Output the [x, y] coordinate of the center of the cell containing the given text.  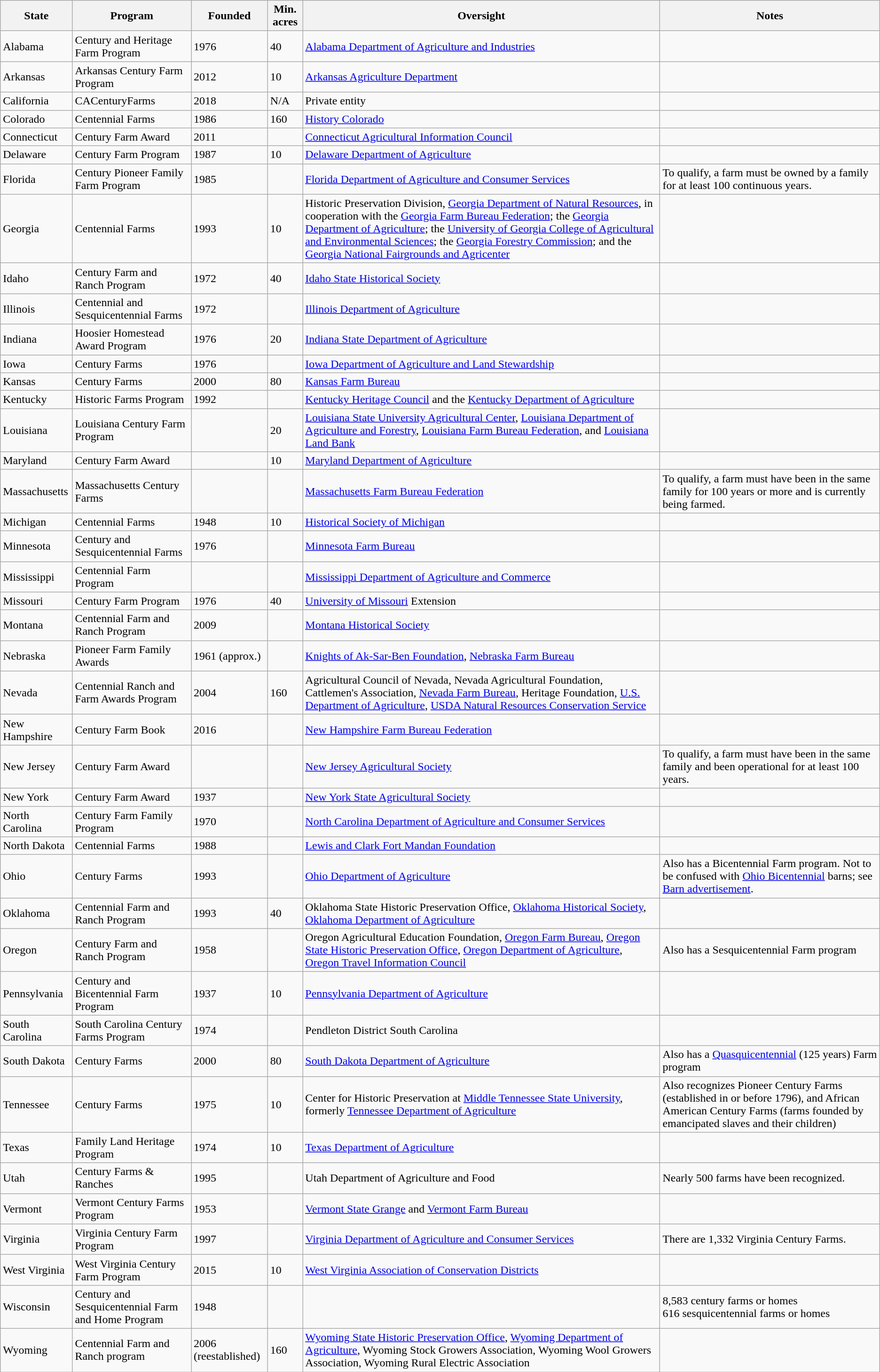
Connecticut [37, 137]
Idaho State Historical Society [481, 278]
Nebraska [37, 655]
Louisiana Century Farm Program [132, 430]
Century and Bicentennial Farm Program [132, 994]
Maryland [37, 461]
Historic Farms Program [132, 400]
Louisiana [37, 430]
Massachusetts Farm Bureau Federation [481, 491]
2018 [229, 101]
1997 [229, 1239]
Pioneer Farm Family Awards [132, 655]
Oregon [37, 950]
Connecticut Agricultural Information Council [481, 137]
University of Missouri Extension [481, 601]
Nearly 500 farms have been recognized. [770, 1178]
There are 1,332 Virginia Century Farms. [770, 1239]
West Virginia Century Farm Program [132, 1269]
Minnesota Farm Bureau [481, 546]
Iowa Department of Agriculture and Land Stewardship [481, 363]
2015 [229, 1269]
Vermont [37, 1208]
North Dakota [37, 846]
Arkansas Century Farm Program [132, 77]
Kansas Farm Bureau [481, 382]
Historical Society of Michigan [481, 522]
1985 [229, 179]
Florida [37, 179]
Century Farm Family Program [132, 821]
West Virginia Association of Conservation Districts [481, 1269]
History Colorado [481, 119]
Center for Historic Preservation at Middle Tennessee State University, formerly Tennessee Department of Agriculture [481, 1104]
Oversight [481, 16]
Centennial Ranch and Farm Awards Program [132, 693]
1992 [229, 400]
Delaware Department of Agriculture [481, 155]
West Virginia [37, 1269]
Michigan [37, 522]
Alabama Department of Agriculture and Industries [481, 46]
Century and Heritage Farm Program [132, 46]
Vermont Century Farms Program [132, 1208]
Virginia [37, 1239]
Arkansas Agriculture Department [481, 77]
Illinois [37, 308]
Maryland Department of Agriculture [481, 461]
Montana Historical Society [481, 625]
N/A [285, 101]
CACenturyFarms [132, 101]
Iowa [37, 363]
Indiana State Department of Agriculture [481, 339]
New Jersey Agricultural Society [481, 766]
To qualify, a farm must have been in the same family and been operational for at least 100 years. [770, 766]
Tennessee [37, 1104]
Private entity [481, 101]
Idaho [37, 278]
Nevada [37, 693]
Massachusetts Century Farms [132, 491]
Georgia [37, 229]
Also has a Sesquicentennial Farm program [770, 950]
Family Land Heritage Program [132, 1147]
Lewis and Clark Fort Mandan Foundation [481, 846]
North Carolina [37, 821]
Century and Sesquicentennial Farms [132, 546]
South Carolina Century Farms Program [132, 1031]
Delaware [37, 155]
North Carolina Department of Agriculture and Consumer Services [481, 821]
Centennial Farm and Ranch program [132, 1350]
2016 [229, 730]
Century Farm Book [132, 730]
2009 [229, 625]
Mississippi Department of Agriculture and Commerce [481, 576]
Florida Department of Agriculture and Consumer Services [481, 179]
New Hampshire [37, 730]
Also has a Bicentennial Farm program. Not to be confused with Ohio Bicentennial barns; see Barn advertisement. [770, 876]
Pennsylvania Department of Agriculture [481, 994]
Century Pioneer Family Farm Program [132, 179]
Founded [229, 16]
1995 [229, 1178]
1958 [229, 950]
Also has a Quasquicentennial (125 years) Farm program [770, 1061]
Wyoming [37, 1350]
Oklahoma State Historic Preservation Office, Oklahoma Historical Society, Oklahoma Department of Agriculture [481, 913]
Century Farms & Ranches [132, 1178]
Utah [37, 1178]
Vermont State Grange and Vermont Farm Bureau [481, 1208]
Hoosier Homestead Award Program [132, 339]
Arkansas [37, 77]
8,583 century farms or homes616 sesquicentennial farms or homes [770, 1307]
Utah Department of Agriculture and Food [481, 1178]
New York State Agricultural Society [481, 797]
Massachusetts [37, 491]
Missouri [37, 601]
Colorado [37, 119]
Virginia Century Farm Program [132, 1239]
Indiana [37, 339]
Wisconsin [37, 1307]
1988 [229, 846]
To qualify, a farm must be owned by a family for at least 100 continuous years. [770, 179]
2006 (reestablished) [229, 1350]
To qualify, a farm must have been in the same family for 100 years or more and is currently being farmed. [770, 491]
Mississippi [37, 576]
Minnesota [37, 546]
Program [132, 16]
Min. acres [285, 16]
1961 (approx.) [229, 655]
Kansas [37, 382]
1953 [229, 1208]
New York [37, 797]
Pendleton District South Carolina [481, 1031]
Texas [37, 1147]
New Hampshire Farm Bureau Federation [481, 730]
Knights of Ak-Sar-Ben Foundation, Nebraska Farm Bureau [481, 655]
2012 [229, 77]
Oklahoma [37, 913]
Centennial Farm Program [132, 576]
Ohio [37, 876]
Centennial and Sesquicentennial Farms [132, 308]
Alabama [37, 46]
State [37, 16]
Ohio Department of Agriculture [481, 876]
2004 [229, 693]
South Carolina [37, 1031]
1986 [229, 119]
1975 [229, 1104]
South Dakota [37, 1061]
Century and Sesquicentennial Farm and Home Program [132, 1307]
1970 [229, 821]
California [37, 101]
Pennsylvania [37, 994]
Illinois Department of Agriculture [481, 308]
Texas Department of Agriculture [481, 1147]
Virginia Department of Agriculture and Consumer Services [481, 1239]
Notes [770, 16]
Kentucky Heritage Council and the Kentucky Department of Agriculture [481, 400]
South Dakota Department of Agriculture [481, 1061]
Montana [37, 625]
2011 [229, 137]
New Jersey [37, 766]
1987 [229, 155]
Kentucky [37, 400]
